Return the [x, y] coordinate for the center point of the cell that contains the specified text.  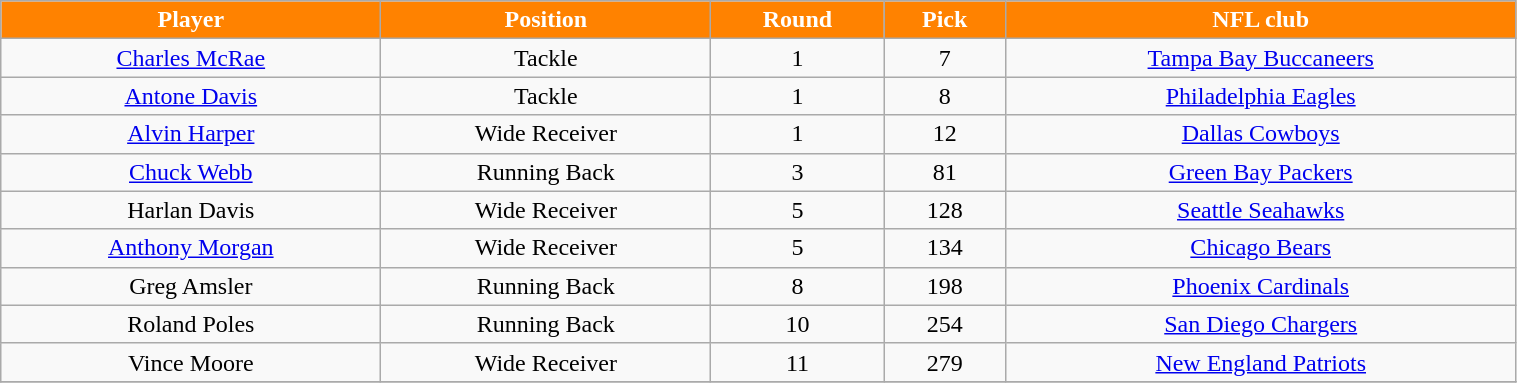
Harlan Davis [191, 210]
198 [944, 286]
3 [798, 172]
Green Bay Packers [1260, 172]
Roland Poles [191, 324]
10 [798, 324]
134 [944, 248]
Pick [944, 20]
Round [798, 20]
11 [798, 362]
Charles McRae [191, 58]
Position [546, 20]
Alvin Harper [191, 134]
Vince Moore [191, 362]
San Diego Chargers [1260, 324]
Player [191, 20]
Philadelphia Eagles [1260, 96]
12 [944, 134]
81 [944, 172]
128 [944, 210]
Phoenix Cardinals [1260, 286]
254 [944, 324]
Chuck Webb [191, 172]
Seattle Seahawks [1260, 210]
Antone Davis [191, 96]
New England Patriots [1260, 362]
Tampa Bay Buccaneers [1260, 58]
Chicago Bears [1260, 248]
7 [944, 58]
Greg Amsler [191, 286]
NFL club [1260, 20]
Dallas Cowboys [1260, 134]
279 [944, 362]
Anthony Morgan [191, 248]
